Locate the cell with the specified text and output its (x, y) center coordinate. 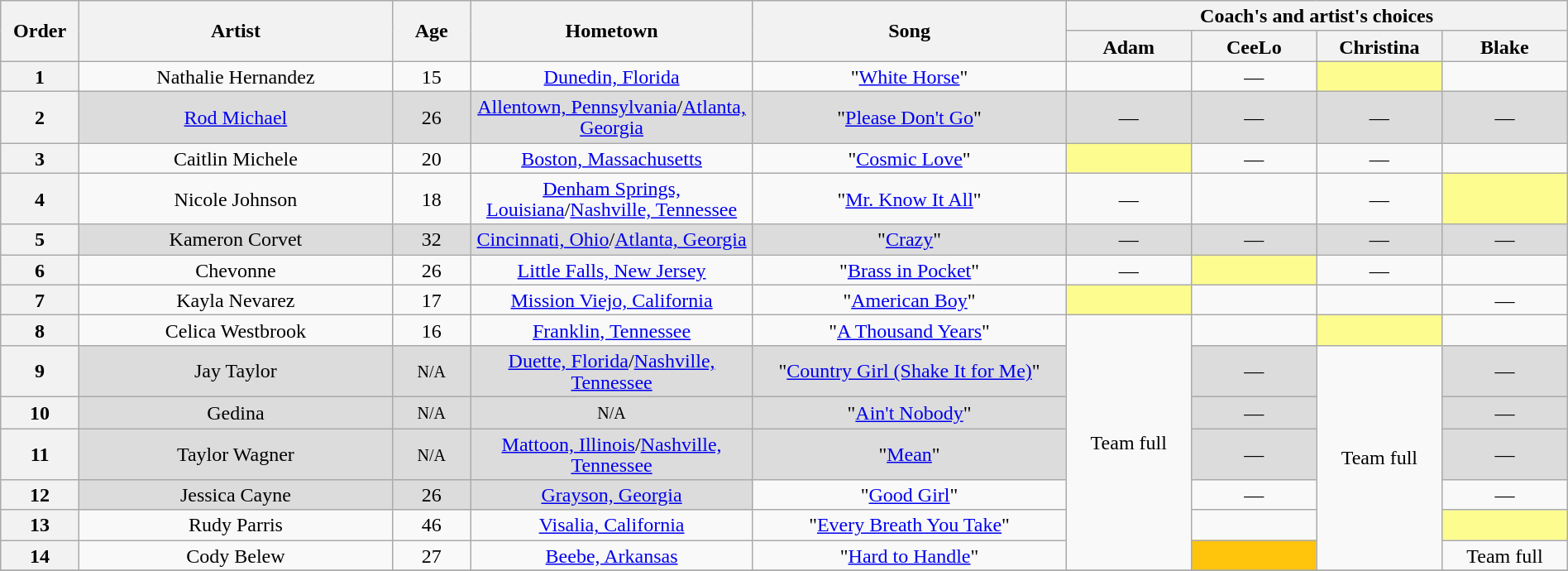
Adam (1129, 46)
12 (40, 495)
"Cosmic Love" (910, 157)
7 (40, 300)
11 (40, 454)
"Good Girl" (910, 495)
Nicole Johnson (235, 199)
Cody Belew (235, 556)
5 (40, 240)
Nathalie Hernandez (235, 76)
"Country Girl (Shake It for Me)" (910, 371)
16 (432, 331)
46 (432, 525)
Caitlin Michele (235, 157)
Taylor Wagner (235, 454)
"Please Don't Go" (910, 117)
4 (40, 199)
Jay Taylor (235, 371)
"Ain't Nobody" (910, 412)
Cincinnati, Ohio/Atlanta, Georgia (612, 240)
Visalia, California (612, 525)
Denham Springs, Louisiana/Nashville, Tennessee (612, 199)
15 (432, 76)
Order (40, 31)
Song (910, 31)
6 (40, 270)
"Every Breath You Take" (910, 525)
"White Horse" (910, 76)
"Mr. Know It All" (910, 199)
Mission Viejo, California (612, 300)
"Brass in Pocket" (910, 270)
"A Thousand Years" (910, 331)
Kayla Nevarez (235, 300)
Gedina (235, 412)
Celica Westbrook (235, 331)
"Crazy" (910, 240)
8 (40, 331)
3 (40, 157)
Artist (235, 31)
17 (432, 300)
Christina (1379, 46)
18 (432, 199)
32 (432, 240)
Hometown (612, 31)
Jessica Cayne (235, 495)
Rod Michael (235, 117)
Duette, Florida/Nashville, Tennessee (612, 371)
10 (40, 412)
2 (40, 117)
Kameron Corvet (235, 240)
Age (432, 31)
Chevonne (235, 270)
1 (40, 76)
Beebe, Arkansas (612, 556)
14 (40, 556)
"Hard to Handle" (910, 556)
Franklin, Tennessee (612, 331)
"Mean" (910, 454)
13 (40, 525)
Rudy Parris (235, 525)
Mattoon, Illinois/Nashville, Tennessee (612, 454)
"American Boy" (910, 300)
Boston, Massachusetts (612, 157)
9 (40, 371)
Dunedin, Florida (612, 76)
Blake (1505, 46)
Allentown, Pennsylvania/Atlanta, Georgia (612, 117)
Grayson, Georgia (612, 495)
Coach's and artist's choices (1317, 17)
20 (432, 157)
Little Falls, New Jersey (612, 270)
27 (432, 556)
CeeLo (1255, 46)
